Detect which cell encompasses the target text, then output its [x, y] center coordinate. 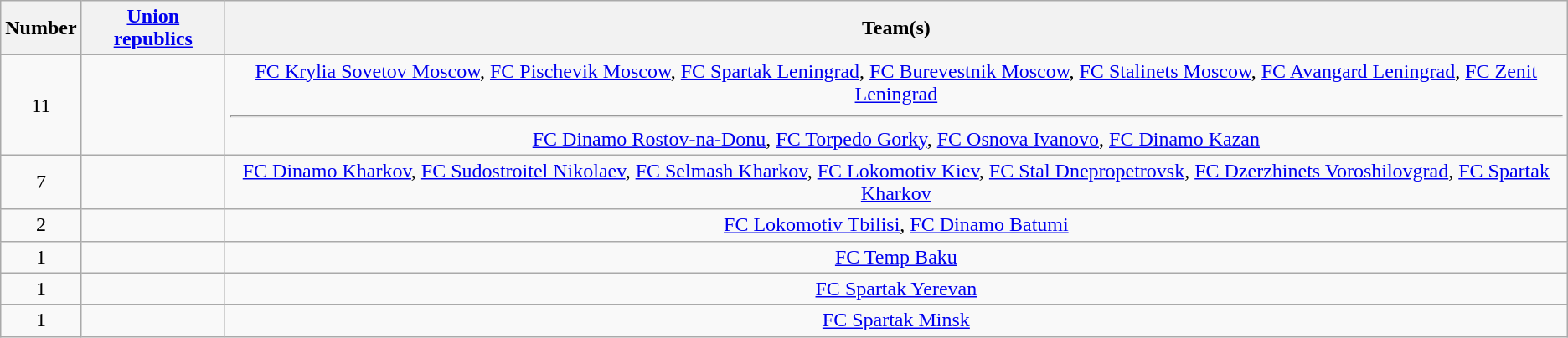
7 [41, 182]
FC Spartak Yerevan [896, 289]
FC Temp Baku [896, 257]
Number [41, 28]
Union republics [152, 28]
FC Spartak Minsk [896, 320]
2 [41, 225]
FC Lokomotiv Tbilisi, FC Dinamo Batumi [896, 225]
Team(s) [896, 28]
11 [41, 105]
